Return (x, y) of the center of cell containing provided text 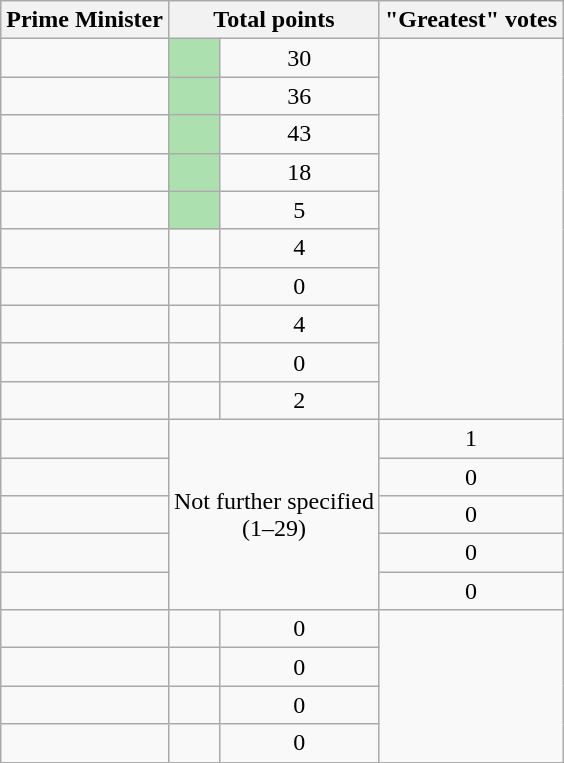
Total points (274, 20)
43 (299, 134)
5 (299, 210)
30 (299, 58)
"Greatest" votes (470, 20)
18 (299, 172)
36 (299, 96)
1 (470, 438)
Prime Minister (85, 20)
Not further specified(1–29) (274, 514)
2 (299, 400)
